Pinpoint the cell where the given text exists, returning its [X, Y] midpoint coordinate. 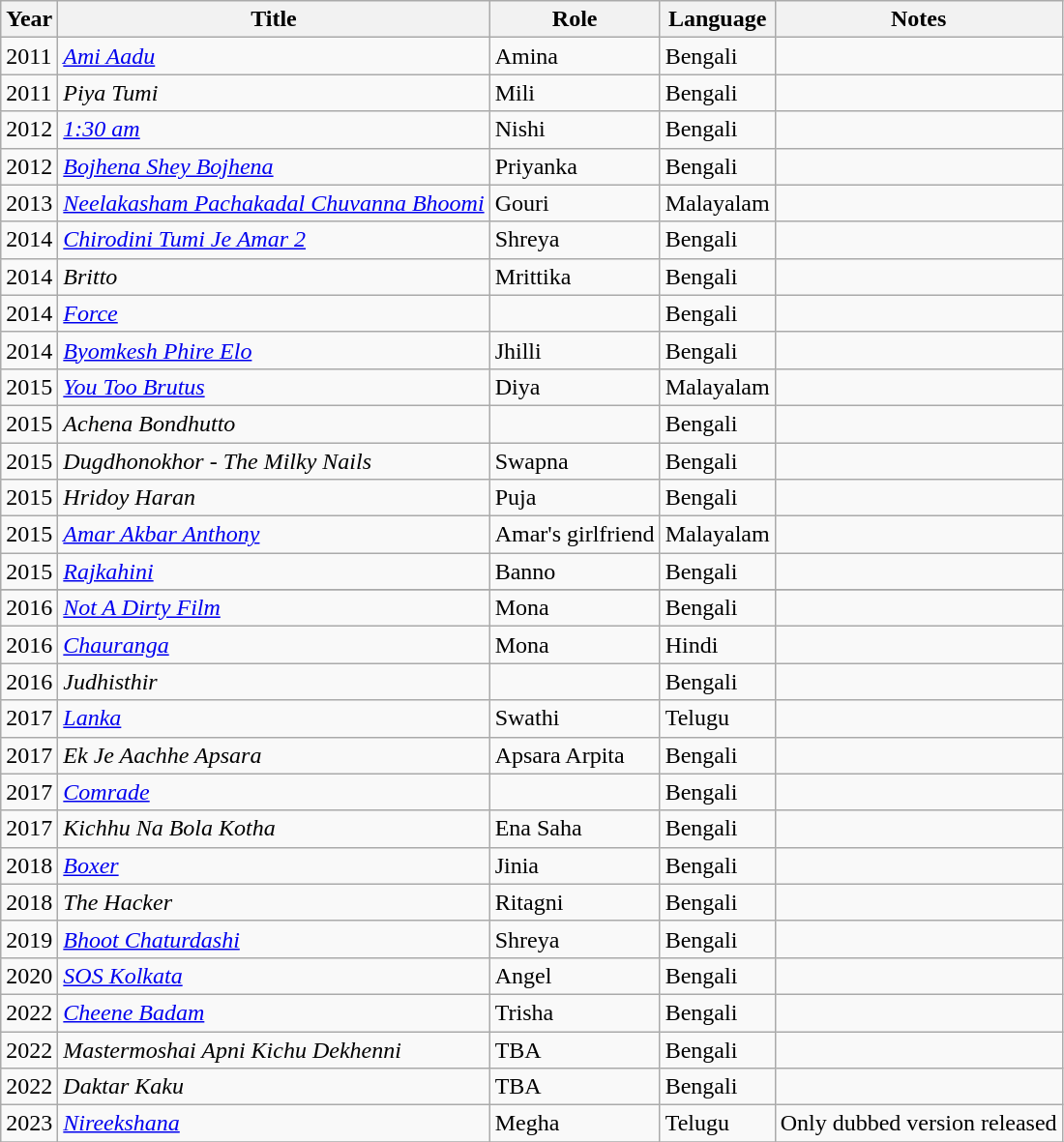
Only dubbed version released [919, 1124]
Megha [575, 1124]
Banno [575, 571]
Boxer [274, 865]
Diya [575, 387]
Angel [575, 976]
Hindi [718, 645]
Comrade [274, 792]
Apsara Arpita [575, 755]
Swapna [575, 461]
Achena Bondhutto [274, 424]
2019 [29, 939]
Notes [919, 19]
Mrittika [575, 277]
Amina [575, 56]
Nishi [575, 130]
Puja [575, 498]
1:30 am [274, 130]
Lanka [274, 718]
Hridoy Haran [274, 498]
Ami Aadu [274, 56]
Kichhu Na Bola Kotha [274, 829]
Dugdhonokhor - The Milky Nails [274, 461]
Swathi [575, 718]
Ritagni [575, 902]
Jhilli [575, 350]
Daktar Kaku [274, 1087]
Trisha [575, 1012]
Britto [274, 277]
Judhisthir [274, 682]
Bhoot Chaturdashi [274, 939]
Priyanka [575, 166]
Bojhena Shey Bojhena [274, 166]
Year [29, 19]
Role [575, 19]
Force [274, 313]
Jinia [575, 865]
Amar Akbar Anthony [274, 535]
2020 [29, 976]
Chirodini Tumi Je Amar 2 [274, 240]
2023 [29, 1124]
Rajkahini [274, 571]
Cheene Badam [274, 1012]
Title [274, 19]
Mastermoshai Apni Kichu Dekhenni [274, 1049]
SOS Kolkata [274, 976]
Amar's girlfriend [575, 535]
You Too Brutus [274, 387]
Neelakasham Pachakadal Chuvanna Bhoomi [274, 203]
Nireekshana [274, 1124]
The Hacker [274, 902]
Ena Saha [575, 829]
Chauranga [274, 645]
Not A Dirty Film [274, 608]
Ek Je Aachhe Apsara [274, 755]
Piya Tumi [274, 93]
Gouri [575, 203]
Byomkesh Phire Elo [274, 350]
Mili [575, 93]
Language [718, 19]
2013 [29, 203]
